Scan for the cell matching the given text and deliver its [X, Y] coordinate at center. 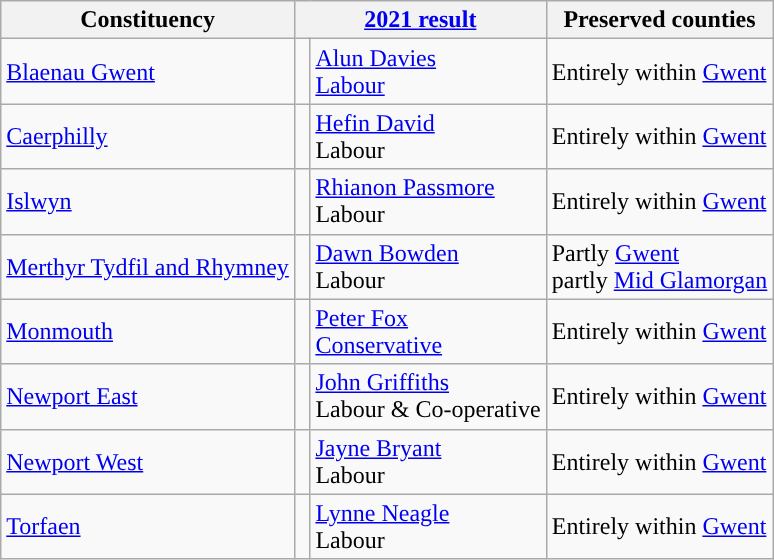
Newport East [148, 396]
Peter FoxConservative [428, 332]
Jayne BryantLabour [428, 462]
Constituency [148, 20]
Caerphilly [148, 136]
2021 result [420, 20]
Blaenau Gwent [148, 72]
Monmouth [148, 332]
Partly Gwent partly Mid Glamorgan [660, 266]
Preserved counties [660, 20]
Torfaen [148, 526]
Hefin DavidLabour [428, 136]
Islwyn [148, 202]
Newport West [148, 462]
Lynne NeagleLabour [428, 526]
Dawn BowdenLabour [428, 266]
Rhianon PassmoreLabour [428, 202]
John GriffithsLabour & Co-operative [428, 396]
Alun DaviesLabour [428, 72]
Merthyr Tydfil and Rhymney [148, 266]
